Identify which cell holds the provided text, then report its (x, y) central coordinate. 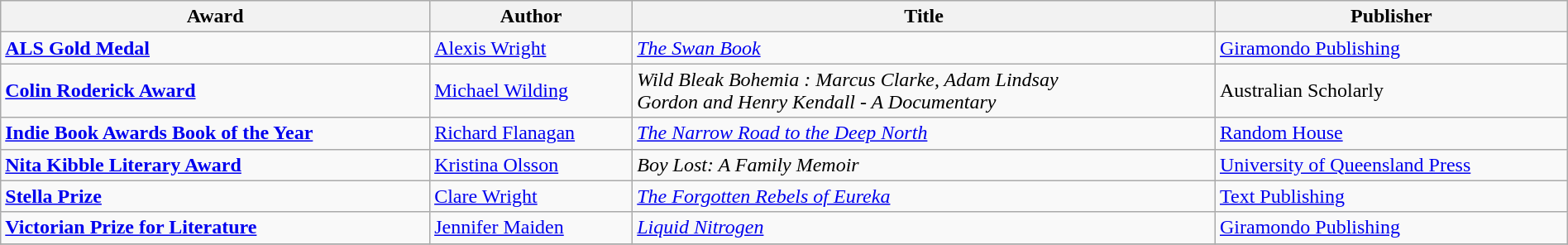
Richard Flanagan (531, 133)
Award (215, 17)
Alexis Wright (531, 48)
Victorian Prize for Literature (215, 228)
Kristina Olsson (531, 165)
Liquid Nitrogen (925, 228)
Random House (1391, 133)
Wild Bleak Bohemia : Marcus Clarke, Adam LindsayGordon and Henry Kendall - A Documentary (925, 91)
Nita Kibble Literary Award (215, 165)
Michael Wilding (531, 91)
Colin Roderick Award (215, 91)
The Swan Book (925, 48)
The Forgotten Rebels of Eureka (925, 196)
Title (925, 17)
Clare Wright (531, 196)
Boy Lost: A Family Memoir (925, 165)
Text Publishing (1391, 196)
Publisher (1391, 17)
University of Queensland Press (1391, 165)
Stella Prize (215, 196)
Jennifer Maiden (531, 228)
Author (531, 17)
Indie Book Awards Book of the Year (215, 133)
The Narrow Road to the Deep North (925, 133)
ALS Gold Medal (215, 48)
Australian Scholarly (1391, 91)
